For the text-containing cell, return its midpoint in (x, y) coordinate format. 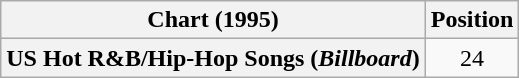
Position (472, 20)
Chart (1995) (213, 20)
US Hot R&B/Hip-Hop Songs (Billboard) (213, 58)
24 (472, 58)
